Provide the (X, Y) coordinate of the cell's center where the given text is located.  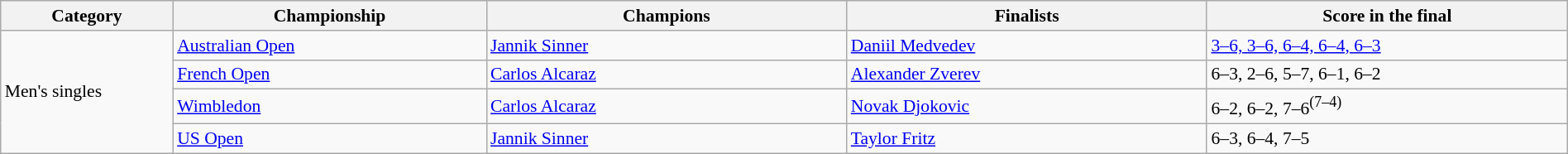
Taylor Fritz (1027, 138)
Alexander Zverev (1027, 75)
6–2, 6–2, 7–6(7–4) (1387, 106)
Novak Djokovic (1027, 106)
Daniil Medvedev (1027, 46)
Championship (329, 16)
6–3, 2–6, 5–7, 6–1, 6–2 (1387, 75)
Australian Open (329, 46)
3–6, 3–6, 6–4, 6–4, 6–3 (1387, 46)
Score in the final (1387, 16)
French Open (329, 75)
Champions (667, 16)
Finalists (1027, 16)
6–3, 6–4, 7–5 (1387, 138)
US Open (329, 138)
Men's singles (87, 92)
Category (87, 16)
Wimbledon (329, 106)
